Detect which cell encompasses the target text, then output its (X, Y) center coordinate. 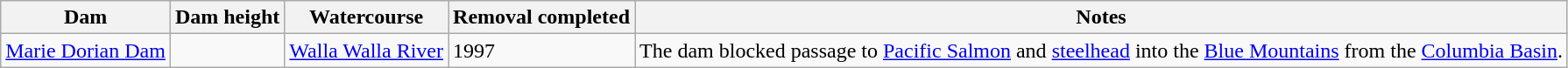
1997 (541, 51)
Removal completed (541, 17)
Watercourse (366, 17)
Marie Dorian Dam (86, 51)
Dam height (227, 17)
Notes (1102, 17)
Walla Walla River (366, 51)
Dam (86, 17)
The dam blocked passage to Pacific Salmon and steelhead into the Blue Mountains from the Columbia Basin. (1102, 51)
